Capture the cell that displays the provided text and extract its (X, Y) central coordinate. 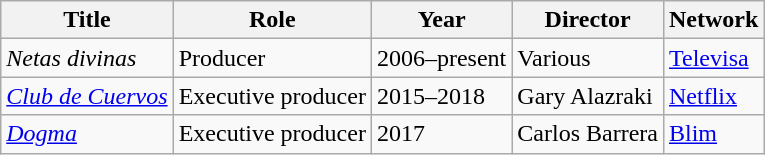
2006–present (441, 58)
Network (713, 20)
Club de Cuervos (87, 96)
Blim (713, 134)
2015–2018 (441, 96)
2017 (441, 134)
Producer (272, 58)
Title (87, 20)
Various (588, 58)
Role (272, 20)
Director (588, 20)
Televisa (713, 58)
Dogma (87, 134)
Netflix (713, 96)
Netas divinas (87, 58)
Carlos Barrera (588, 134)
Gary Alazraki (588, 96)
Year (441, 20)
